Extract the (X, Y) coordinate from the center of the cell holding the provided text.  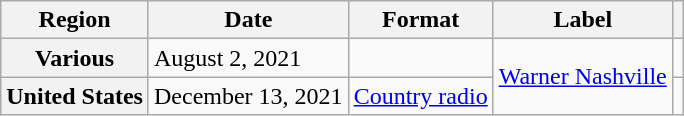
United States (75, 96)
Date (248, 20)
Country radio (420, 96)
December 13, 2021 (248, 96)
Format (420, 20)
Region (75, 20)
Various (75, 58)
Warner Nashville (582, 77)
Label (582, 20)
August 2, 2021 (248, 58)
